For the text-containing cell, return its midpoint in (x, y) coordinate format. 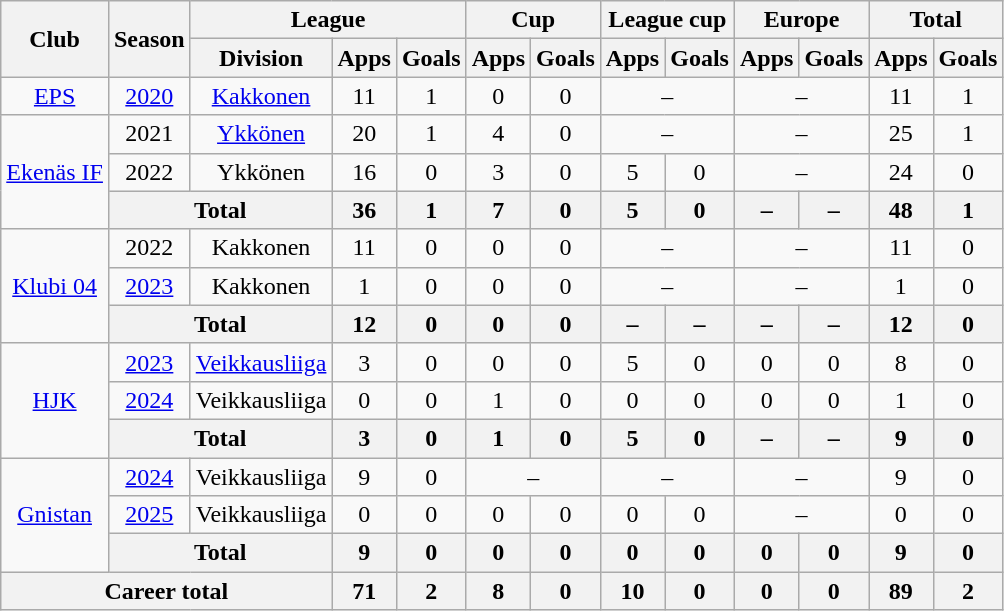
36 (364, 210)
4 (498, 134)
Europe (801, 20)
7 (498, 210)
League (328, 20)
Division (261, 58)
71 (364, 591)
EPS (55, 96)
Cup (533, 20)
Club (55, 39)
Klubi 04 (55, 286)
10 (632, 591)
16 (364, 172)
HJK (55, 400)
Ekenäs IF (55, 172)
2025 (149, 515)
25 (901, 134)
24 (901, 172)
89 (901, 591)
2021 (149, 134)
Career total (166, 591)
Gnistan (55, 515)
League cup (667, 20)
20 (364, 134)
2020 (149, 96)
Season (149, 39)
48 (901, 210)
